Provide the [X, Y] coordinate of the cell's center where the given text is located.  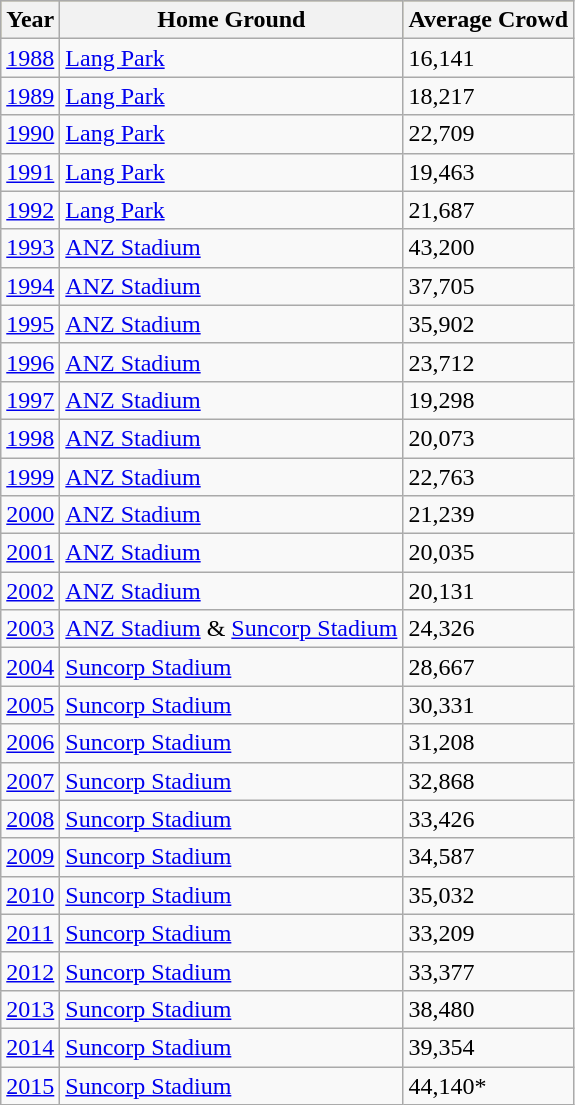
2008 [30, 819]
34,587 [488, 857]
24,326 [488, 629]
Average Crowd [488, 20]
32,868 [488, 781]
2000 [30, 515]
1997 [30, 400]
30,331 [488, 705]
1998 [30, 438]
1989 [30, 96]
1993 [30, 248]
33,209 [488, 933]
33,377 [488, 971]
33,426 [488, 819]
2011 [30, 933]
2007 [30, 781]
22,709 [488, 134]
43,200 [488, 248]
1990 [30, 134]
28,667 [488, 667]
2001 [30, 553]
2009 [30, 857]
1991 [30, 172]
2010 [30, 895]
20,035 [488, 553]
Home Ground [232, 20]
21,687 [488, 210]
20,073 [488, 438]
37,705 [488, 286]
19,463 [488, 172]
2015 [30, 1085]
44,140* [488, 1085]
1988 [30, 58]
2004 [30, 667]
1992 [30, 210]
2005 [30, 705]
ANZ Stadium & Suncorp Stadium [232, 629]
20,131 [488, 591]
38,480 [488, 1009]
2003 [30, 629]
2012 [30, 971]
16,141 [488, 58]
23,712 [488, 362]
2006 [30, 743]
35,032 [488, 895]
18,217 [488, 96]
22,763 [488, 477]
19,298 [488, 400]
31,208 [488, 743]
39,354 [488, 1047]
2002 [30, 591]
Year [30, 20]
1996 [30, 362]
1999 [30, 477]
21,239 [488, 515]
2013 [30, 1009]
35,902 [488, 324]
2014 [30, 1047]
1995 [30, 324]
1994 [30, 286]
